Return [X, Y] of the center of cell containing provided text 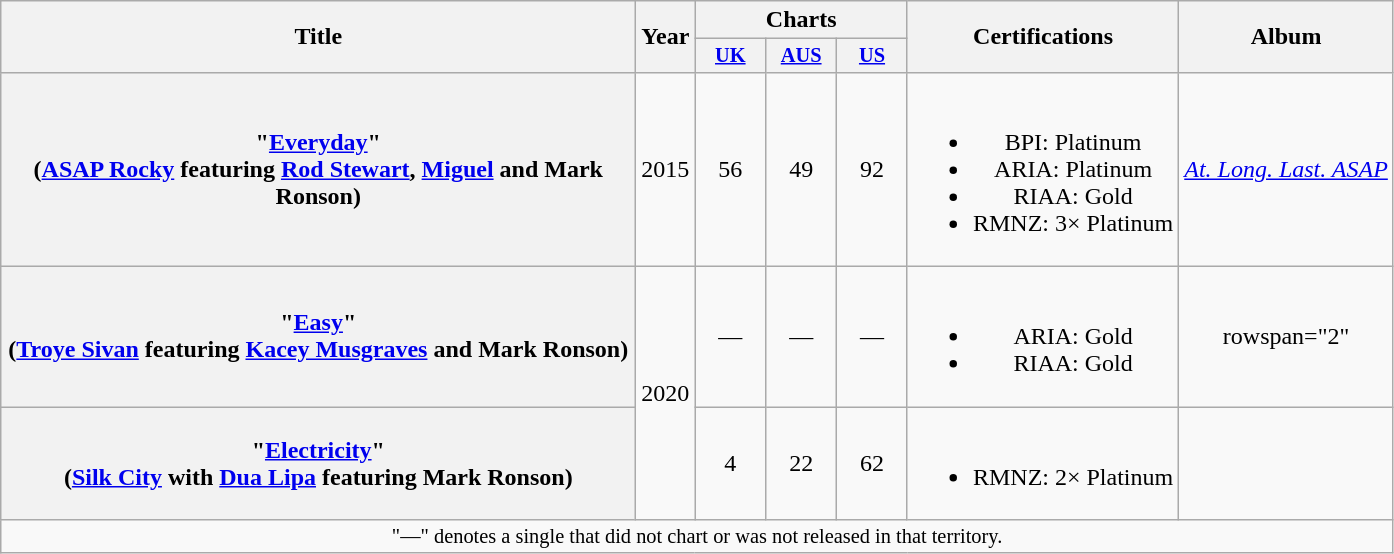
Title [318, 37]
49 [802, 169]
2015 [666, 169]
At. Long. Last. ASAP [1286, 169]
Charts [802, 20]
"—" denotes a single that did not chart or was not released in that territory. [698, 537]
Certifications [1042, 37]
"Electricity"(Silk City with Dua Lipa featuring Mark Ronson) [318, 464]
62 [872, 464]
Album [1286, 37]
"Everyday"(ASAP Rocky featuring Rod Stewart, Miguel and Mark Ronson) [318, 169]
rowspan="2" [1286, 337]
22 [802, 464]
UK [730, 56]
BPI: PlatinumARIA: PlatinumRIAA: GoldRMNZ: 3× Platinum [1042, 169]
4 [730, 464]
56 [730, 169]
Year [666, 37]
AUS [802, 56]
RMNZ: 2× Platinum [1042, 464]
2020 [666, 394]
US [872, 56]
"Easy"(Troye Sivan featuring Kacey Musgraves and Mark Ronson) [318, 337]
92 [872, 169]
ARIA: GoldRIAA: Gold [1042, 337]
